From the cell containing the given text, extract its center point as [x, y] coordinate. 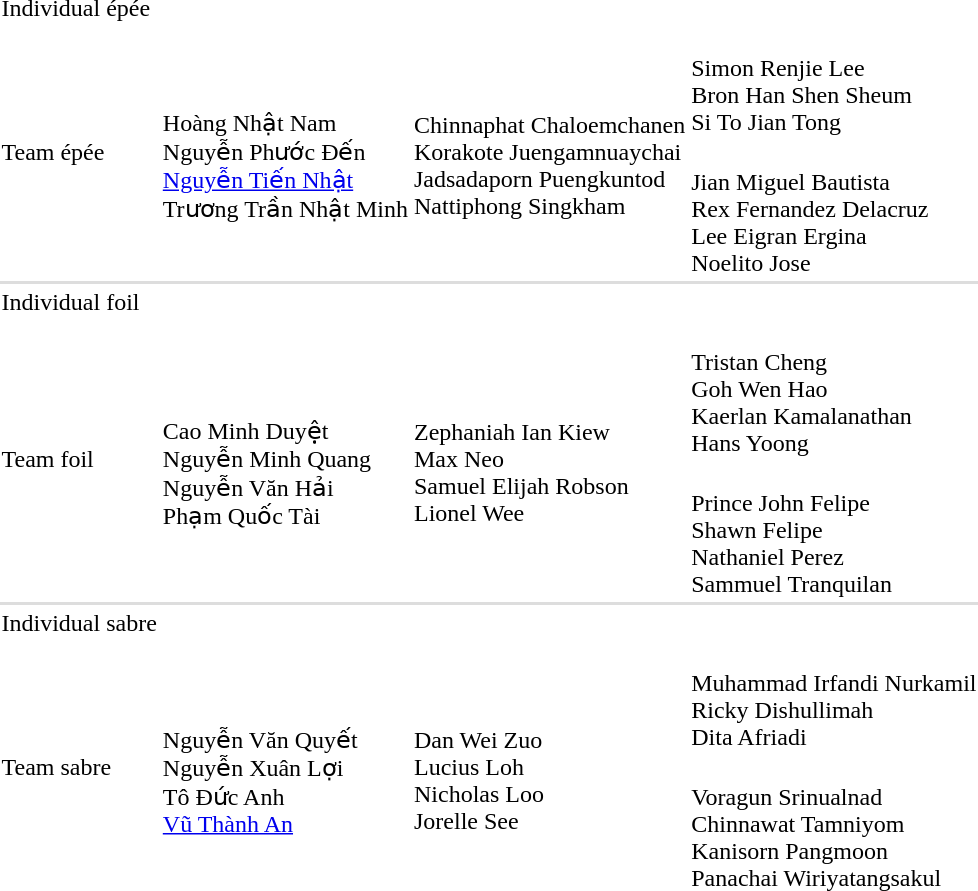
Team épée [79, 152]
Tristan ChengGoh Wen HaoKaerlan KamalanathanHans Yoong [834, 389]
Chinnaphat ChaloemchanenKorakote JuengamnuaychaiJadsadaporn PuengkuntodNattiphong Singkham [549, 152]
Zephaniah Ian KiewMax NeoSamuel Elijah RobsonLionel Wee [549, 460]
Jian Miguel BautistaRex Fernandez DelacruzLee Eigran ErginaNoelito Jose [834, 209]
Prince John FelipeShawn FelipeNathaniel PerezSammuel Tranquilan [834, 530]
Individual sabre [79, 623]
Cao Minh DuyệtNguyễn Minh QuangNguyễn Văn HảiPhạm Quốc Tài [285, 460]
Hoàng Nhật NamNguyễn Phước ĐếnNguyễn Tiến NhậtTrương Trần Nhật Minh [285, 152]
Team foil [79, 460]
Individual foil [79, 302]
Muhammad Irfandi NurkamilRicky DishullimahDita Afriadi [834, 696]
Simon Renjie LeeBron Han Shen SheumSi To Jian Tong [834, 82]
